Identify which cell holds the provided text, then report its (x, y) central coordinate. 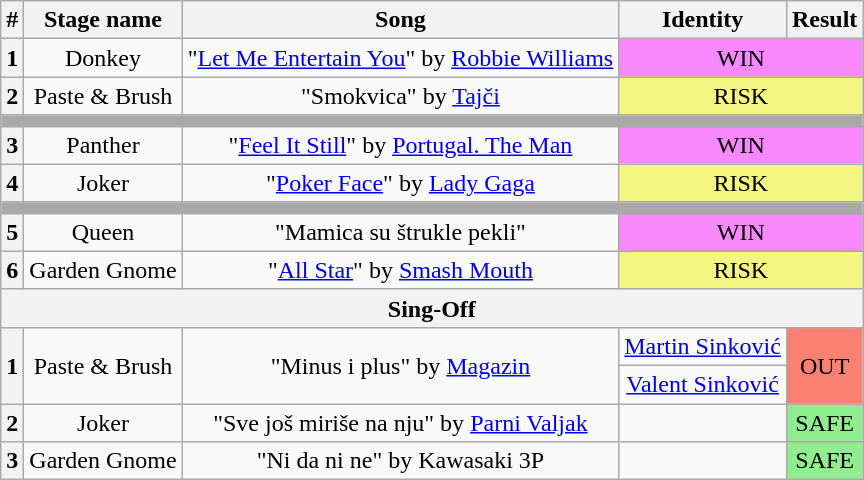
"Poker Face" by Lady Gaga (400, 183)
Identity (703, 20)
Stage name (103, 20)
Martin Sinković (703, 346)
"Smokvica" by Tajči (400, 96)
"Mamica su štrukle pekli" (400, 232)
OUT (824, 365)
"Minus i plus" by Magazin (400, 365)
Result (824, 20)
4 (12, 183)
"Feel It Still" by Portugal. The Man (400, 145)
Song (400, 20)
# (12, 20)
5 (12, 232)
"Let Me Entertain You" by Robbie Williams (400, 58)
6 (12, 270)
"Ni da ni ne" by Kawasaki 3P (400, 461)
Valent Sinković (703, 384)
"Sve još miriše na nju" by Parni Valjak (400, 423)
Panther (103, 145)
"All Star" by Smash Mouth (400, 270)
Sing-Off (432, 308)
Queen (103, 232)
Donkey (103, 58)
